Extract the (x, y) coordinate from the center of the cell holding the provided text.  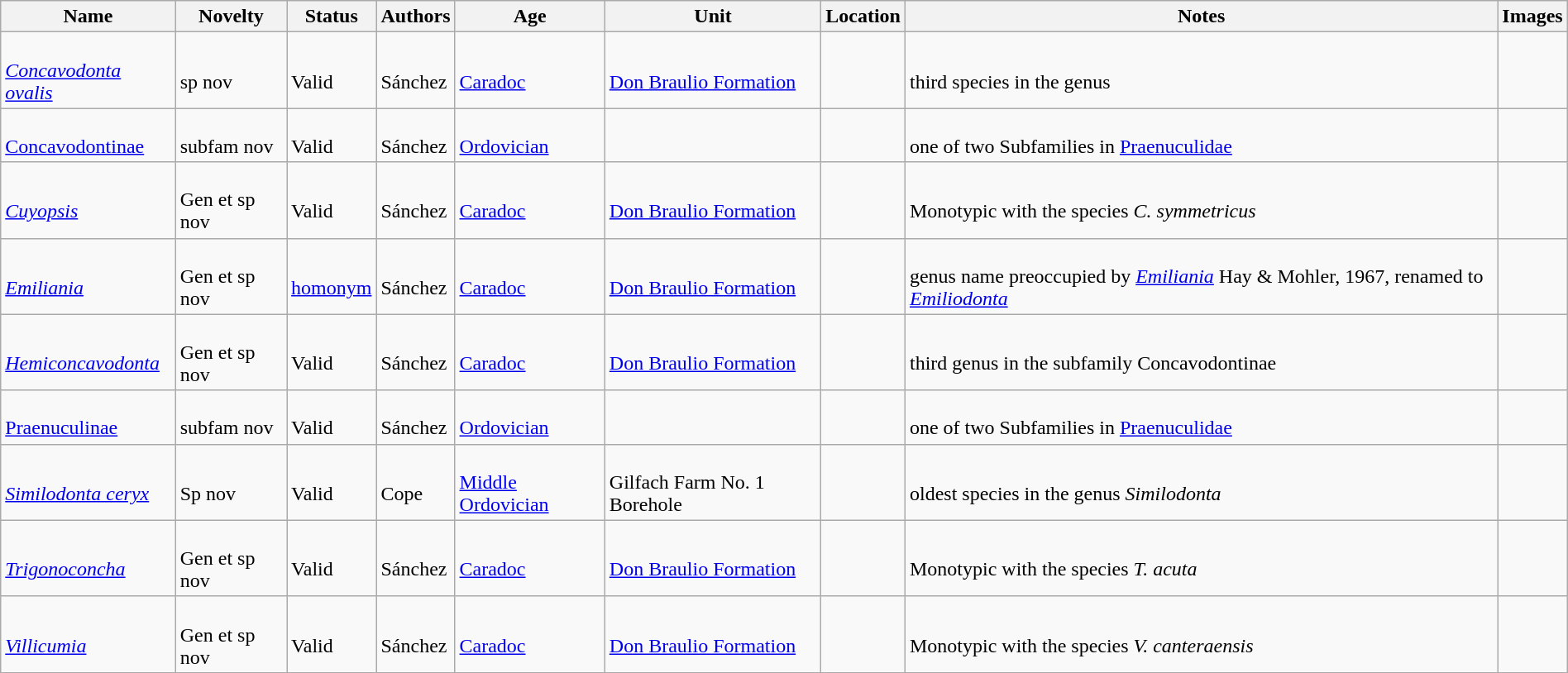
sp nov (231, 70)
Villicumia (88, 634)
Emiliania (88, 276)
Name (88, 17)
Age (529, 17)
third genus in the subfamily Concavodontinae (1201, 352)
homonym (332, 276)
genus name preoccupied by Emiliania Hay & Mohler, 1967, renamed to Emiliodonta (1201, 276)
Location (863, 17)
Monotypic with the species C. symmetricus (1201, 200)
third species in the genus (1201, 70)
Images (1532, 17)
Status (332, 17)
Notes (1201, 17)
Sp nov (231, 482)
Hemiconcavodonta (88, 352)
Novelty (231, 17)
Middle Ordovician (529, 482)
Trigonoconcha (88, 558)
Unit (713, 17)
Praenuculinae (88, 417)
Concavodontinae (88, 136)
Concavodonta ovalis (88, 70)
Gilfach Farm No. 1 Borehole (713, 482)
Cope (415, 482)
oldest species in the genus Similodonta (1201, 482)
Cuyopsis (88, 200)
Monotypic with the species V. canteraensis (1201, 634)
Similodonta ceryx (88, 482)
Authors (415, 17)
Monotypic with the species T. acuta (1201, 558)
